From the cell containing the given text, extract its center point as [X, Y] coordinate. 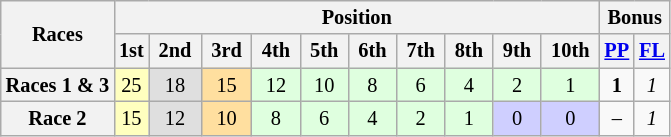
9th [517, 51]
6th [372, 51]
2nd [176, 51]
4th [276, 51]
Race 2 [58, 118]
1st [132, 51]
FL [652, 51]
7th [420, 51]
PP [618, 51]
3rd [226, 51]
Races [58, 34]
10th [570, 51]
8th [469, 51]
Position [356, 17]
Races 1 & 3 [58, 85]
5th [324, 51]
Bonus [635, 17]
– [618, 118]
18 [176, 85]
25 [132, 85]
